For the text-containing cell, return its midpoint in [x, y] coordinate format. 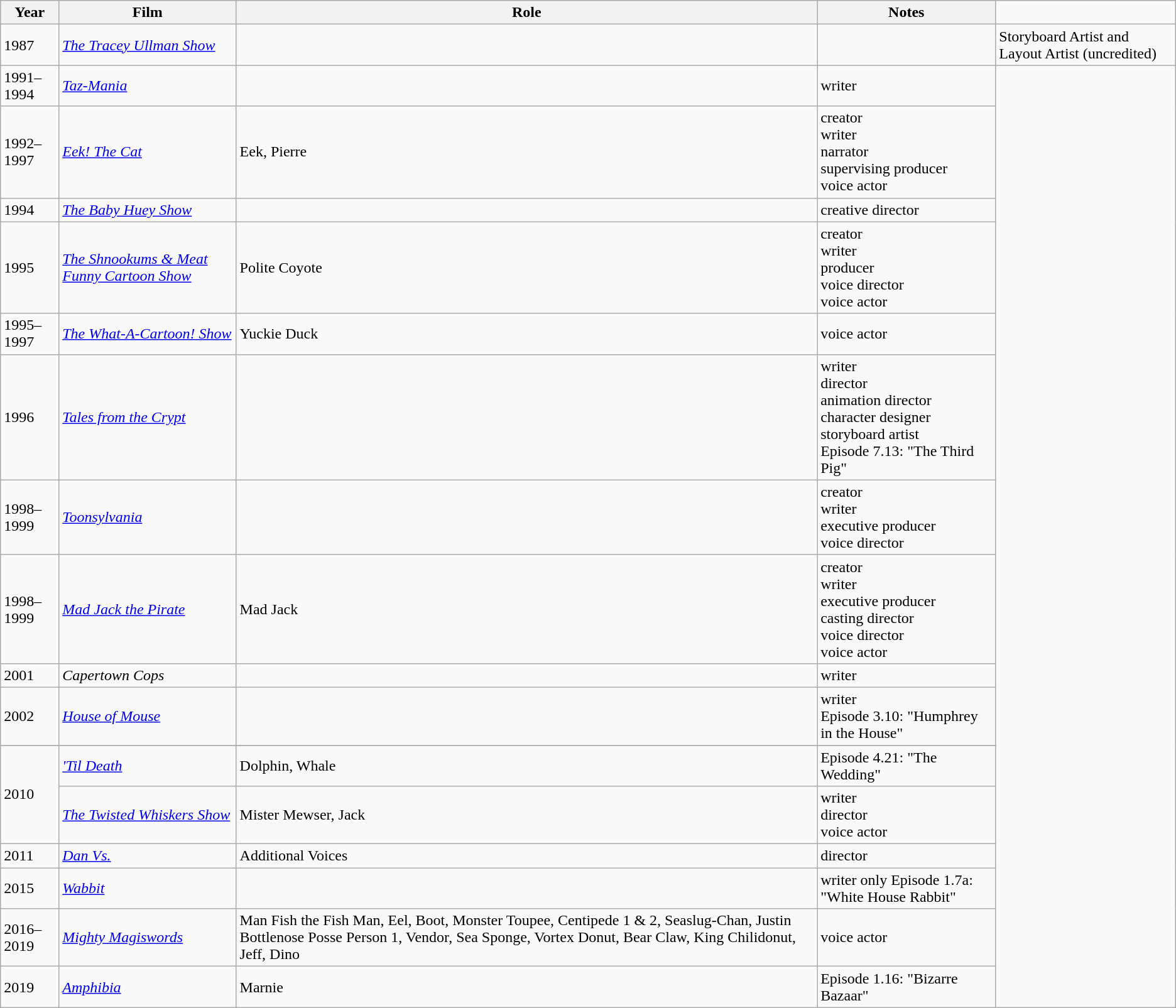
creatorwriterexecutive producercasting directorvoice directorvoice actor [906, 609]
Wabbit [148, 888]
Episode 1.16: "Bizarre Bazaar" [906, 987]
writer only Episode 1.7a: "White House Rabbit" [906, 888]
Dolphin, Whale [526, 765]
Capertown Cops [148, 675]
1995–1997 [30, 334]
Amphibia [148, 987]
Mad Jack [526, 609]
2002 [30, 716]
2016–2019 [30, 938]
Role [526, 13]
'Til Death [148, 765]
1996 [30, 417]
Tales from the Crypt [148, 417]
Episode 4.21: "The Wedding" [906, 765]
The Twisted Whiskers Show [148, 815]
creatorwriterproducervoice directorvoice actor [906, 268]
The Tracey Ullman Show [148, 45]
Eek, Pierre [526, 152]
The Shnookums & Meat Funny Cartoon Show [148, 268]
Storyboard Artist and Layout Artist (uncredited) [1086, 45]
Eek! The Cat [148, 152]
The Baby Huey Show [148, 210]
Toonsylvania [148, 518]
The What-A-Cartoon! Show [148, 334]
2001 [30, 675]
Additional Voices [526, 856]
1994 [30, 210]
1987 [30, 45]
creatorwriternarratorsupervising producervoice actor [906, 152]
writerdirectorvoice actor [906, 815]
Yuckie Duck [526, 334]
Polite Coyote [526, 268]
Notes [906, 13]
Marnie [526, 987]
1991–1994 [30, 85]
1992–1997 [30, 152]
Year [30, 13]
2010 [30, 794]
2011 [30, 856]
creative director [906, 210]
creatorwriterexecutive producervoice director [906, 518]
1995 [30, 268]
Dan Vs. [148, 856]
writerEpisode 3.10: "Humphrey in the House" [906, 716]
Film [148, 13]
Mister Mewser, Jack [526, 815]
Taz-Mania [148, 85]
director [906, 856]
Mighty Magiswords [148, 938]
2015 [30, 888]
2019 [30, 987]
Mad Jack the Pirate [148, 609]
House of Mouse [148, 716]
writerdirectoranimation directorcharacter designerstoryboard artistEpisode 7.13: "The Third Pig" [906, 417]
